For the text-containing cell, return its midpoint in [X, Y] coordinate format. 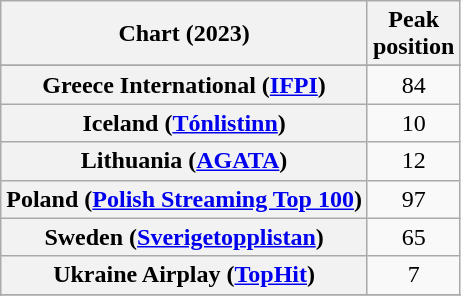
10 [413, 123]
Peakposition [413, 34]
12 [413, 161]
Chart (2023) [184, 34]
97 [413, 199]
Greece International (IFPI) [184, 85]
Poland (Polish Streaming Top 100) [184, 199]
84 [413, 85]
7 [413, 275]
Iceland (Tónlistinn) [184, 123]
Lithuania (AGATA) [184, 161]
65 [413, 237]
Ukraine Airplay (TopHit) [184, 275]
Sweden (Sverigetopplistan) [184, 237]
